Output the (X, Y) coordinate of the center of the cell containing the given text.  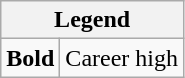
Bold (30, 58)
Career high (122, 58)
Legend (92, 20)
